Identify which cell holds the provided text, then report its (x, y) central coordinate. 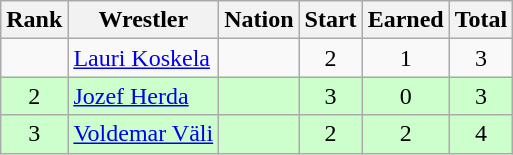
Start (330, 20)
Total (481, 20)
Wrestler (144, 20)
Jozef Herda (144, 96)
1 (406, 58)
4 (481, 134)
0 (406, 96)
Nation (259, 20)
Earned (406, 20)
Lauri Koskela (144, 58)
Voldemar Väli (144, 134)
Rank (34, 20)
